Return the (X, Y) coordinate for the center point of the cell that contains the specified text.  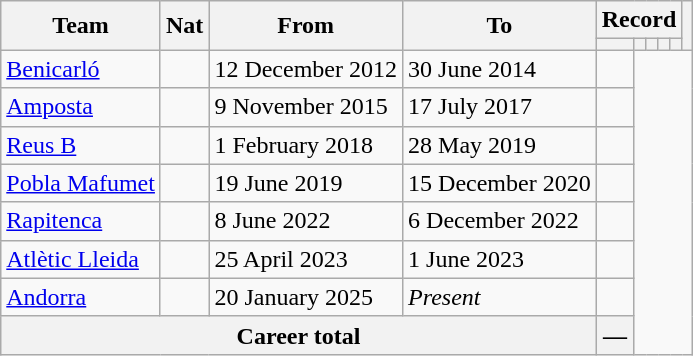
To (500, 26)
Reus B (81, 145)
Career total (298, 335)
Andorra (81, 297)
Team (81, 26)
1 February 2018 (306, 145)
Rapitenca (81, 221)
From (306, 26)
12 December 2012 (306, 69)
Pobla Mafumet (81, 183)
25 April 2023 (306, 259)
Record (639, 20)
Present (500, 297)
6 December 2022 (500, 221)
Benicarló (81, 69)
Nat (184, 26)
20 January 2025 (306, 297)
30 June 2014 (500, 69)
1 June 2023 (500, 259)
17 July 2017 (500, 107)
Amposta (81, 107)
— (615, 335)
9 November 2015 (306, 107)
Atlètic Lleida (81, 259)
15 December 2020 (500, 183)
28 May 2019 (500, 145)
8 June 2022 (306, 221)
19 June 2019 (306, 183)
